Capture the cell that displays the provided text and extract its [X, Y] central coordinate. 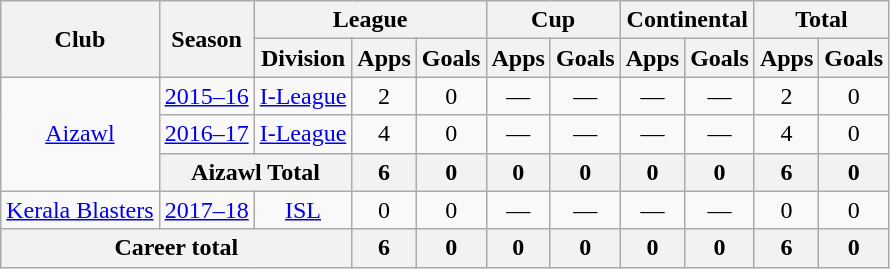
League [370, 20]
2015–16 [206, 96]
Aizawl Total [256, 172]
2017–18 [206, 210]
Season [206, 39]
Kerala Blasters [80, 210]
Club [80, 39]
Division [303, 58]
Continental [687, 20]
Career total [176, 248]
Total [821, 20]
Cup [553, 20]
ISL [303, 210]
2016–17 [206, 134]
Aizawl [80, 134]
